Locate the cell with the specified text and output its (x, y) center coordinate. 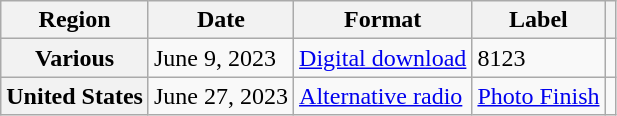
Format (383, 20)
June 9, 2023 (220, 58)
Various (75, 58)
Photo Finish (538, 96)
Alternative radio (383, 96)
June 27, 2023 (220, 96)
Date (220, 20)
8123 (538, 58)
Digital download (383, 58)
United States (75, 96)
Region (75, 20)
Label (538, 20)
